Provide the [x, y] coordinate of the cell's center where the given text is located.  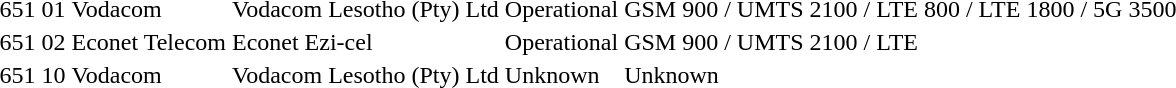
Econet Ezi-cel [365, 42]
Econet Telecom [148, 42]
Operational [561, 42]
02 [54, 42]
